Provide the (x, y) coordinate of the cell's center where the given text is located.  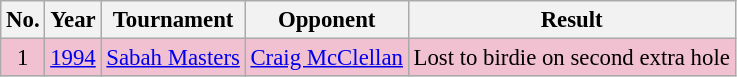
Lost to birdie on second extra hole (572, 58)
1994 (73, 58)
Result (572, 20)
Year (73, 20)
Tournament (173, 20)
No. (23, 20)
Craig McClellan (326, 58)
1 (23, 58)
Sabah Masters (173, 58)
Opponent (326, 20)
